For the text-containing cell, return its midpoint in [x, y] coordinate format. 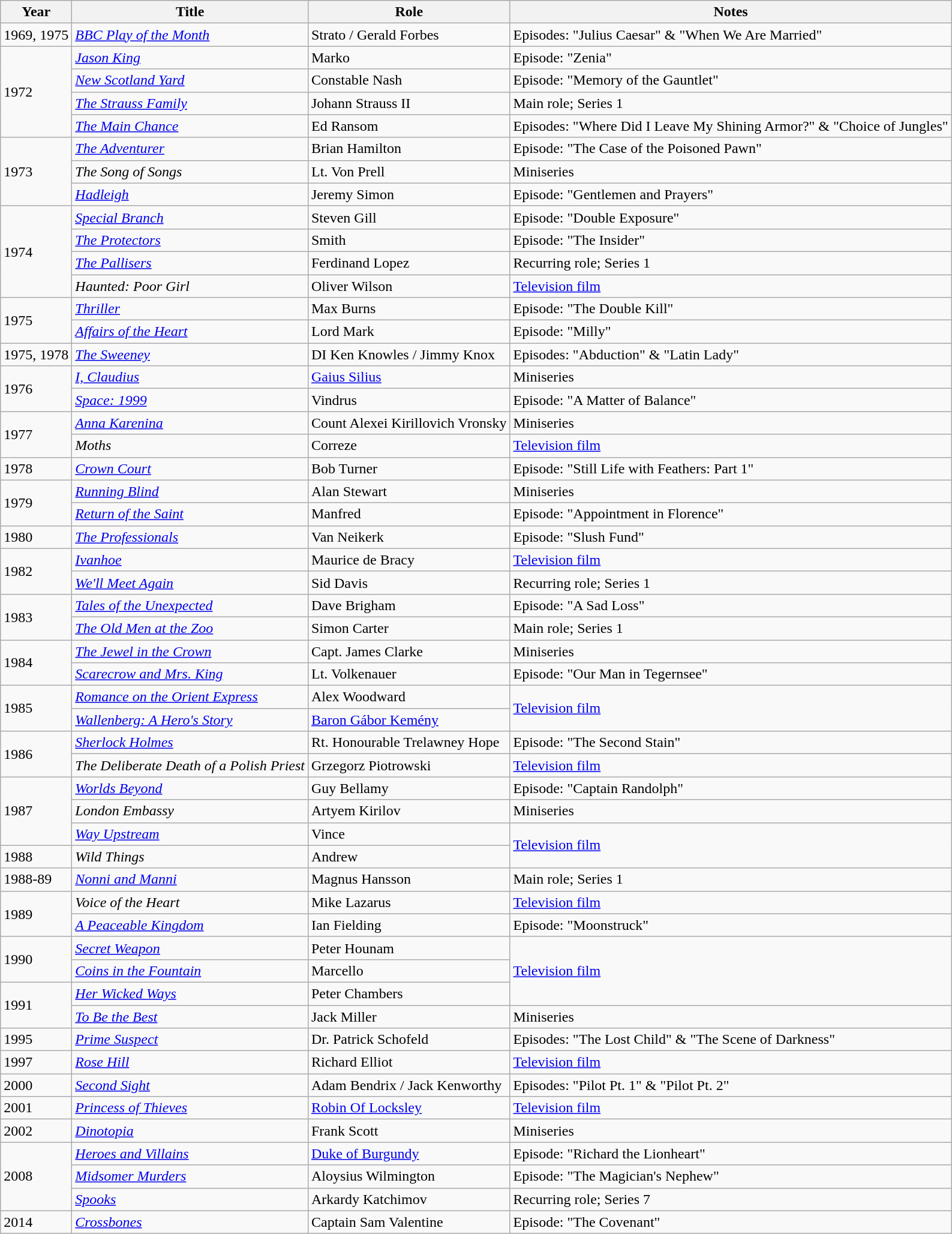
1995 [36, 1040]
Lord Mark [409, 332]
BBC Play of the Month [190, 35]
Secret Weapon [190, 948]
Peter Hounam [409, 948]
Alan Stewart [409, 491]
Grzegorz Piotrowski [409, 765]
Peter Chambers [409, 993]
1986 [36, 754]
Gaius Silius [409, 377]
Spooks [190, 1199]
Vindrus [409, 400]
Moths [190, 446]
The Main Chance [190, 126]
Johann Strauss II [409, 103]
Aloysius Wilmington [409, 1176]
Lt. Volkenauer [409, 674]
Jason King [190, 58]
To Be the Best [190, 1017]
Episode: "Richard the Lionheart" [731, 1154]
Worlds Beyond [190, 788]
Episodes: "Pilot Pt. 1" & "Pilot Pt. 2" [731, 1085]
Maurice de Bracy [409, 560]
Marko [409, 58]
Lt. Von Prell [409, 172]
Episode: "A Sad Loss" [731, 605]
1982 [36, 571]
Anna Karenina [190, 423]
Sherlock Holmes [190, 743]
Episode: "Appointment in Florence" [731, 514]
1973 [36, 172]
Bob Turner [409, 469]
Voice of the Heart [190, 902]
Wild Things [190, 857]
1976 [36, 389]
Tales of the Unexpected [190, 605]
Way Upstream [190, 834]
Magnus Hansson [409, 879]
Frank Scott [409, 1131]
Alex Woodward [409, 697]
London Embassy [190, 811]
Episode: "A Matter of Balance" [731, 400]
The Professionals [190, 537]
Title [190, 12]
Affairs of the Heart [190, 332]
Episodes: "Julius Caesar" & "When We Are Married" [731, 35]
The Strauss Family [190, 103]
Capt. James Clarke [409, 651]
1979 [36, 503]
The Adventurer [190, 149]
Ed Ransom [409, 126]
Midsomer Murders [190, 1176]
1997 [36, 1062]
1989 [36, 914]
Second Sight [190, 1085]
Episode: "Memory of the Gauntlet" [731, 80]
Vince [409, 834]
Episode: "Moonstruck" [731, 925]
The Deliberate Death of a Polish Priest [190, 765]
Van Neikerk [409, 537]
Artyem Kirilov [409, 811]
Hadleigh [190, 194]
Episode: "The Case of the Poisoned Pawn" [731, 149]
1977 [36, 434]
Jack Miller [409, 1017]
Jeremy Simon [409, 194]
A Peaceable Kingdom [190, 925]
Episode: "Slush Fund" [731, 537]
The Sweeney [190, 355]
Dinotopia [190, 1131]
Crown Court [190, 469]
Mike Lazarus [409, 902]
2008 [36, 1176]
1980 [36, 537]
Role [409, 12]
1975, 1978 [36, 355]
Princess of Thieves [190, 1108]
Episode: "Our Man in Tegernsee" [731, 674]
Return of the Saint [190, 514]
Year [36, 12]
We'll Meet Again [190, 583]
Episode: "The Second Stain" [731, 743]
Duke of Burgundy [409, 1154]
Running Blind [190, 491]
Episodes: "Where Did I Leave My Shining Armor?" & "Choice of Jungles" [731, 126]
Her Wicked Ways [190, 993]
Episode: "The Insider" [731, 240]
Haunted: Poor Girl [190, 286]
Brian Hamilton [409, 149]
Episode: "The Covenant" [731, 1222]
Episodes: "The Lost Child" & "The Scene of Darkness" [731, 1040]
Guy Bellamy [409, 788]
2001 [36, 1108]
The Old Men at the Zoo [190, 628]
Coins in the Fountain [190, 971]
Dr. Patrick Schofeld [409, 1040]
Dave Brigham [409, 605]
Count Alexei Kirillovich Vronsky [409, 423]
Strato / Gerald Forbes [409, 35]
Notes [731, 12]
DI Ken Knowles / Jimmy Knox [409, 355]
The Pallisers [190, 263]
Nonni and Manni [190, 879]
Episode: "Still Life with Feathers: Part 1" [731, 469]
Romance on the Orient Express [190, 697]
Special Branch [190, 217]
I, Claudius [190, 377]
Episode: "Milly" [731, 332]
Baron Gábor Kemény [409, 720]
Crossbones [190, 1222]
1988-89 [36, 879]
2014 [36, 1222]
Richard Elliot [409, 1062]
Rose Hill [190, 1062]
Constable Nash [409, 80]
Captain Sam Valentine [409, 1222]
Thriller [190, 309]
Episode: "The Double Kill" [731, 309]
Max Burns [409, 309]
1978 [36, 469]
Steven Gill [409, 217]
Ferdinand Lopez [409, 263]
The Song of Songs [190, 172]
Recurring role; Series 7 [731, 1199]
Robin Of Locksley [409, 1108]
Episode: "The Magician's Nephew" [731, 1176]
Marcello [409, 971]
Episode: "Gentlemen and Prayers" [731, 194]
Heroes and Villains [190, 1154]
Simon Carter [409, 628]
Correze [409, 446]
Episodes: "Abduction" & "Latin Lady" [731, 355]
1969, 1975 [36, 35]
1975 [36, 320]
Manfred [409, 514]
Episode: "Captain Randolph" [731, 788]
1983 [36, 617]
1991 [36, 1005]
Adam Bendrix / Jack Kenworthy [409, 1085]
1987 [36, 811]
Ian Fielding [409, 925]
2002 [36, 1131]
Arkardy Katchimov [409, 1199]
1984 [36, 662]
New Scotland Yard [190, 80]
1990 [36, 959]
Episode: "Zenia" [731, 58]
Scarecrow and Mrs. King [190, 674]
1974 [36, 251]
The Protectors [190, 240]
Smith [409, 240]
Episode: "Double Exposure" [731, 217]
1988 [36, 857]
Oliver Wilson [409, 286]
2000 [36, 1085]
Wallenberg: A Hero's Story [190, 720]
Andrew [409, 857]
Sid Davis [409, 583]
Prime Suspect [190, 1040]
Rt. Honourable Trelawney Hope [409, 743]
1972 [36, 92]
The Jewel in the Crown [190, 651]
1985 [36, 708]
Ivanhoe [190, 560]
Space: 1999 [190, 400]
